Find where the given text appears and provide that cell's center as (X, Y) coordinate. 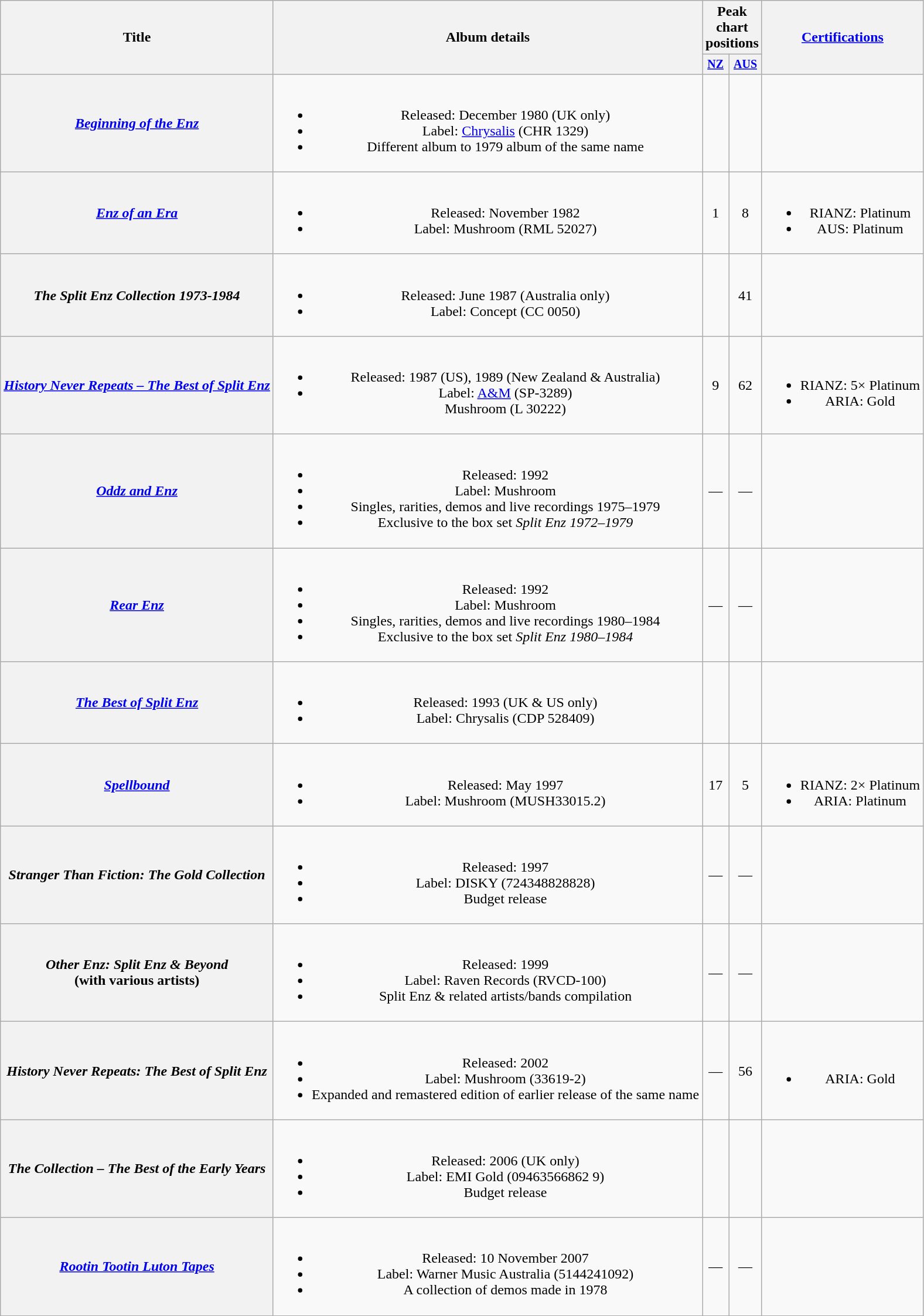
Released: November 1982Label: Mushroom (RML 52027) (487, 213)
The Best of Split Enz (137, 703)
Rear Enz (137, 605)
Other Enz: Split Enz & Beyond (with various artists) (137, 973)
Released: 2002Label: Mushroom (33619-2)Expanded and remastered edition of earlier release of the same name (487, 1070)
Enz of an Era (137, 213)
Released: 1993 (UK & US only)Label: Chrysalis (CDP 528409) (487, 703)
1 (716, 213)
Released: June 1987 (Australia only)Label: Concept (CC 0050) (487, 295)
History Never Repeats: The Best of Split Enz (137, 1070)
RIANZ: 5× PlatinumARIA: Gold (843, 385)
Stranger Than Fiction: The Gold Collection (137, 875)
RIANZ: 2× PlatinumARIA: Platinum (843, 785)
Spellbound (137, 785)
Album details (487, 38)
Released: 1987 (US), 1989 (New Zealand & Australia)Label: A&M (SP-3289) Mushroom (L 30222) (487, 385)
17 (716, 785)
Released: 2006 (UK only)Label: EMI Gold (09463566862 9)Budget release (487, 1169)
Certifications (843, 38)
Released: 1992Label: MushroomSingles, rarities, demos and live recordings 1980–1984Exclusive to the box set Split Enz 1980–1984 (487, 605)
Beginning of the Enz (137, 123)
History Never Repeats – The Best of Split Enz (137, 385)
56 (745, 1070)
9 (716, 385)
Oddz and Enz (137, 491)
5 (745, 785)
The Split Enz Collection 1973-1984 (137, 295)
Released: December 1980 (UK only)Label: Chrysalis (CHR 1329)Different album to 1979 album of the same name (487, 123)
Released: 10 November 2007Label: Warner Music Australia (5144241092)A collection of demos made in 1978 (487, 1266)
The Collection – The Best of the Early Years (137, 1169)
41 (745, 295)
RIANZ: PlatinumAUS: Platinum (843, 213)
Rootin Tootin Luton Tapes (137, 1266)
62 (745, 385)
Title (137, 38)
AUS (745, 64)
ARIA: Gold (843, 1070)
Released: May 1997Label: Mushroom (MUSH33015.2) (487, 785)
NZ (716, 64)
Released: 1992Label: MushroomSingles, rarities, demos and live recordings 1975–1979Exclusive to the box set Split Enz 1972–1979 (487, 491)
Peak chart positions (732, 28)
Released: 1999Label: Raven Records (RVCD-100)Split Enz & related artists/bands compilation (487, 973)
8 (745, 213)
Released: 1997Label: DISKY (724348828828)Budget release (487, 875)
